Output the (x, y) coordinate of the center of the cell containing the given text.  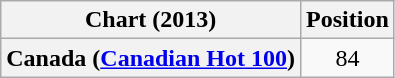
Position (348, 20)
Canada (Canadian Hot 100) (151, 58)
Chart (2013) (151, 20)
84 (348, 58)
